Determine the [x, y] coordinate at the center of the cell enclosing the given text.  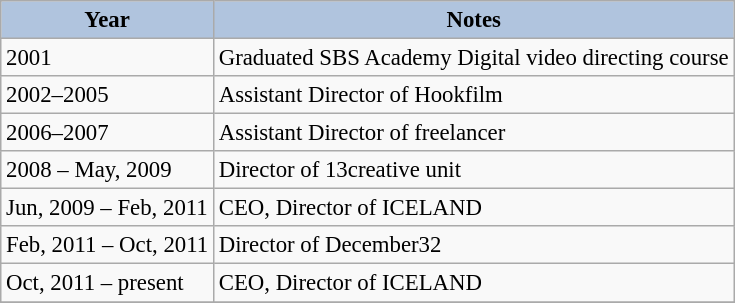
Year [108, 20]
Director of December32 [474, 245]
Oct, 2011 – present [108, 283]
2002–2005 [108, 95]
Notes [474, 20]
Assistant Director of freelancer [474, 133]
2006–2007 [108, 133]
2001 [108, 58]
Assistant Director of Hookfilm [474, 95]
Jun, 2009 – Feb, 2011 [108, 208]
2008 – May, 2009 [108, 170]
Graduated SBS Academy Digital video directing course [474, 58]
Director of 13creative unit [474, 170]
Feb, 2011 – Oct, 2011 [108, 245]
